Search for the cell housing the specified text and yield its (X, Y) center coordinate. 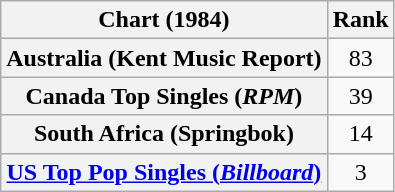
South Africa (Springbok) (164, 134)
14 (360, 134)
US Top Pop Singles (Billboard) (164, 172)
83 (360, 58)
39 (360, 96)
Chart (1984) (164, 20)
Australia (Kent Music Report) (164, 58)
Canada Top Singles (RPM) (164, 96)
3 (360, 172)
Rank (360, 20)
